Identify which cell holds the provided text, then report its (x, y) central coordinate. 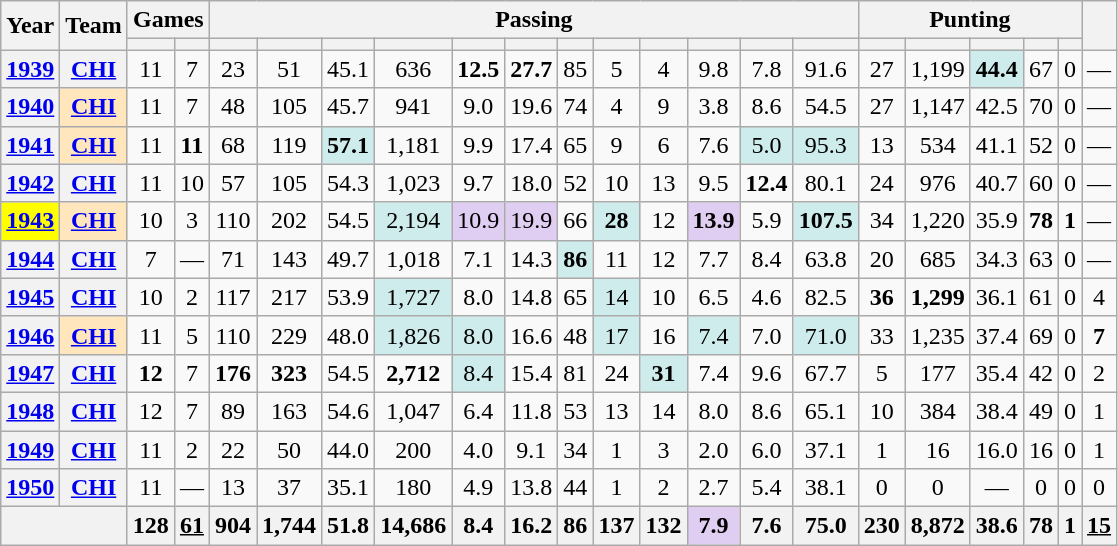
42.5 (996, 107)
119 (290, 145)
82.5 (826, 297)
53.9 (348, 297)
202 (290, 221)
177 (938, 373)
14,686 (414, 526)
1,047 (414, 411)
51 (290, 69)
9.6 (766, 373)
85 (576, 69)
35.9 (996, 221)
19.9 (532, 221)
57.1 (348, 145)
45.1 (348, 69)
1,744 (290, 526)
5.9 (766, 221)
Punting (970, 20)
75.0 (826, 526)
9.8 (714, 69)
36.1 (996, 297)
7.7 (714, 259)
71 (232, 259)
54.6 (348, 411)
91.6 (826, 69)
200 (414, 449)
14.3 (532, 259)
143 (290, 259)
17.4 (532, 145)
44 (576, 488)
1,826 (414, 335)
230 (882, 526)
50 (290, 449)
48.0 (348, 335)
1939 (30, 69)
Year (30, 26)
Passing (534, 20)
217 (290, 297)
4.6 (766, 297)
37.1 (826, 449)
27.7 (532, 69)
685 (938, 259)
534 (938, 145)
38.1 (826, 488)
67.7 (826, 373)
1940 (30, 107)
16.6 (532, 335)
1946 (30, 335)
19.6 (532, 107)
69 (1040, 335)
1942 (30, 183)
70 (1040, 107)
1941 (30, 145)
17 (616, 335)
5.0 (766, 145)
176 (232, 373)
49 (1040, 411)
54.3 (348, 183)
9.9 (478, 145)
7.0 (766, 335)
1948 (30, 411)
Games (168, 20)
9.5 (714, 183)
67 (1040, 69)
35.1 (348, 488)
81 (576, 373)
1,147 (938, 107)
37 (290, 488)
15.4 (532, 373)
163 (290, 411)
5.4 (766, 488)
44.0 (348, 449)
45.7 (348, 107)
23 (232, 69)
44.4 (996, 69)
28 (616, 221)
51.8 (348, 526)
16.2 (532, 526)
9.0 (478, 107)
8,872 (938, 526)
1,727 (414, 297)
904 (232, 526)
68 (232, 145)
1,299 (938, 297)
4.9 (478, 488)
20 (882, 259)
34.3 (996, 259)
6.5 (714, 297)
117 (232, 297)
2.0 (714, 449)
42 (1040, 373)
95.3 (826, 145)
7.1 (478, 259)
1,181 (414, 145)
60 (1040, 183)
137 (616, 526)
6 (664, 145)
7.8 (766, 69)
636 (414, 69)
13.8 (532, 488)
1944 (30, 259)
14.8 (532, 297)
57 (232, 183)
6.0 (766, 449)
7.9 (714, 526)
1945 (30, 297)
128 (150, 526)
15 (1100, 526)
3.8 (714, 107)
89 (232, 411)
9.7 (478, 183)
49.7 (348, 259)
22 (232, 449)
1,199 (938, 69)
12.5 (478, 69)
40.7 (996, 183)
180 (414, 488)
6.4 (478, 411)
12.4 (766, 183)
107.5 (826, 221)
1,220 (938, 221)
1,235 (938, 335)
1947 (30, 373)
1949 (30, 449)
38.4 (996, 411)
18.0 (532, 183)
941 (414, 107)
31 (664, 373)
80.1 (826, 183)
2,194 (414, 221)
38.6 (996, 526)
2,712 (414, 373)
16.0 (996, 449)
66 (576, 221)
37.4 (996, 335)
63 (1040, 259)
65.1 (826, 411)
Team (94, 26)
132 (664, 526)
4.0 (478, 449)
13.9 (714, 221)
1943 (30, 221)
35.4 (996, 373)
11.8 (532, 411)
1,023 (414, 183)
41.1 (996, 145)
71.0 (826, 335)
976 (938, 183)
229 (290, 335)
1950 (30, 488)
323 (290, 373)
384 (938, 411)
33 (882, 335)
10.9 (478, 221)
2.7 (714, 488)
9.1 (532, 449)
1,018 (414, 259)
63.8 (826, 259)
74 (576, 107)
36 (882, 297)
53 (576, 411)
